Return (X, Y) of the center of cell containing provided text 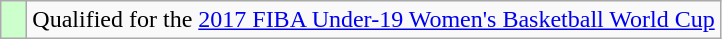
Qualified for the 2017 FIBA Under-19 Women's Basketball World Cup (374, 20)
